Identify which cell holds the provided text, then report its [x, y] central coordinate. 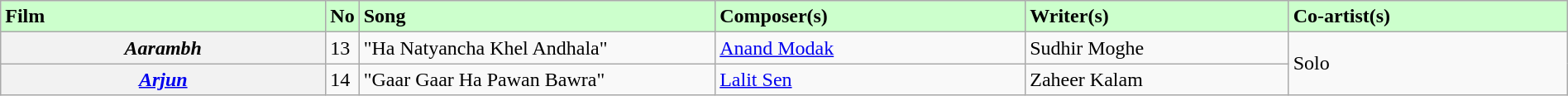
Writer(s) [1158, 17]
Song [537, 17]
No [342, 17]
"Ha Natyancha Khel Andhala" [537, 48]
Solo [1427, 64]
Arjun [164, 79]
Zaheer Kalam [1158, 79]
Aarambh [164, 48]
Sudhir Moghe [1158, 48]
Lalit Sen [870, 79]
14 [342, 79]
13 [342, 48]
Composer(s) [870, 17]
"Gaar Gaar Ha Pawan Bawra" [537, 79]
Co-artist(s) [1427, 17]
Film [164, 17]
Anand Modak [870, 48]
